Provide the [X, Y] coordinate of the cell's center where the given text is located.  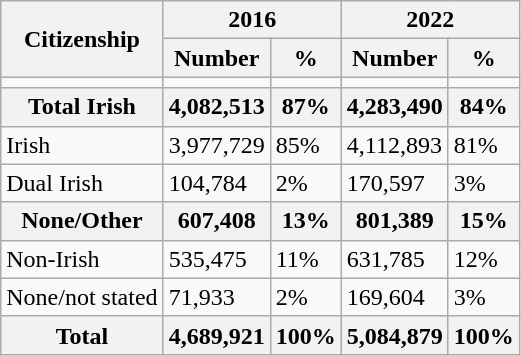
4,112,893 [394, 145]
Total Irish [82, 107]
None/not stated [82, 297]
2022 [430, 20]
5,084,879 [394, 335]
535,475 [216, 259]
607,408 [216, 221]
801,389 [394, 221]
Irish [82, 145]
12% [484, 259]
4,283,490 [394, 107]
2016 [252, 20]
Citizenship [82, 39]
84% [484, 107]
13% [306, 221]
15% [484, 221]
None/Other [82, 221]
104,784 [216, 183]
11% [306, 259]
4,082,513 [216, 107]
169,604 [394, 297]
170,597 [394, 183]
3,977,729 [216, 145]
85% [306, 145]
81% [484, 145]
Dual Irish [82, 183]
Non-Irish [82, 259]
Total [82, 335]
71,933 [216, 297]
87% [306, 107]
4,689,921 [216, 335]
631,785 [394, 259]
